Search for the cell housing the specified text and yield its (X, Y) center coordinate. 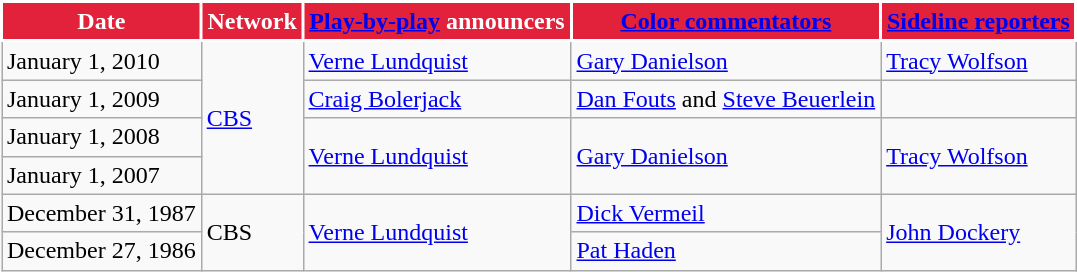
Date (102, 22)
Color commentators (726, 22)
December 27, 1986 (102, 251)
Pat Haden (726, 251)
Craig Bolerjack (437, 99)
John Dockery (978, 232)
January 1, 2010 (102, 60)
January 1, 2007 (102, 175)
Network (252, 22)
Dick Vermeil (726, 213)
Sideline reporters (978, 22)
January 1, 2008 (102, 137)
Dan Fouts and Steve Beuerlein (726, 99)
January 1, 2009 (102, 99)
Play-by-play announcers (437, 22)
December 31, 1987 (102, 213)
